Scan for the cell matching the given text and deliver its (X, Y) coordinate at center. 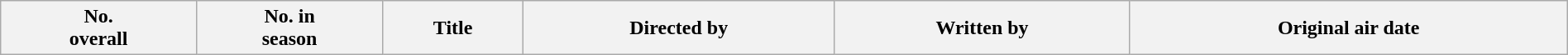
Directed by (678, 28)
Original air date (1348, 28)
No.overall (99, 28)
Written by (982, 28)
No. inseason (289, 28)
Title (453, 28)
